Detect which cell encompasses the target text, then output its (X, Y) center coordinate. 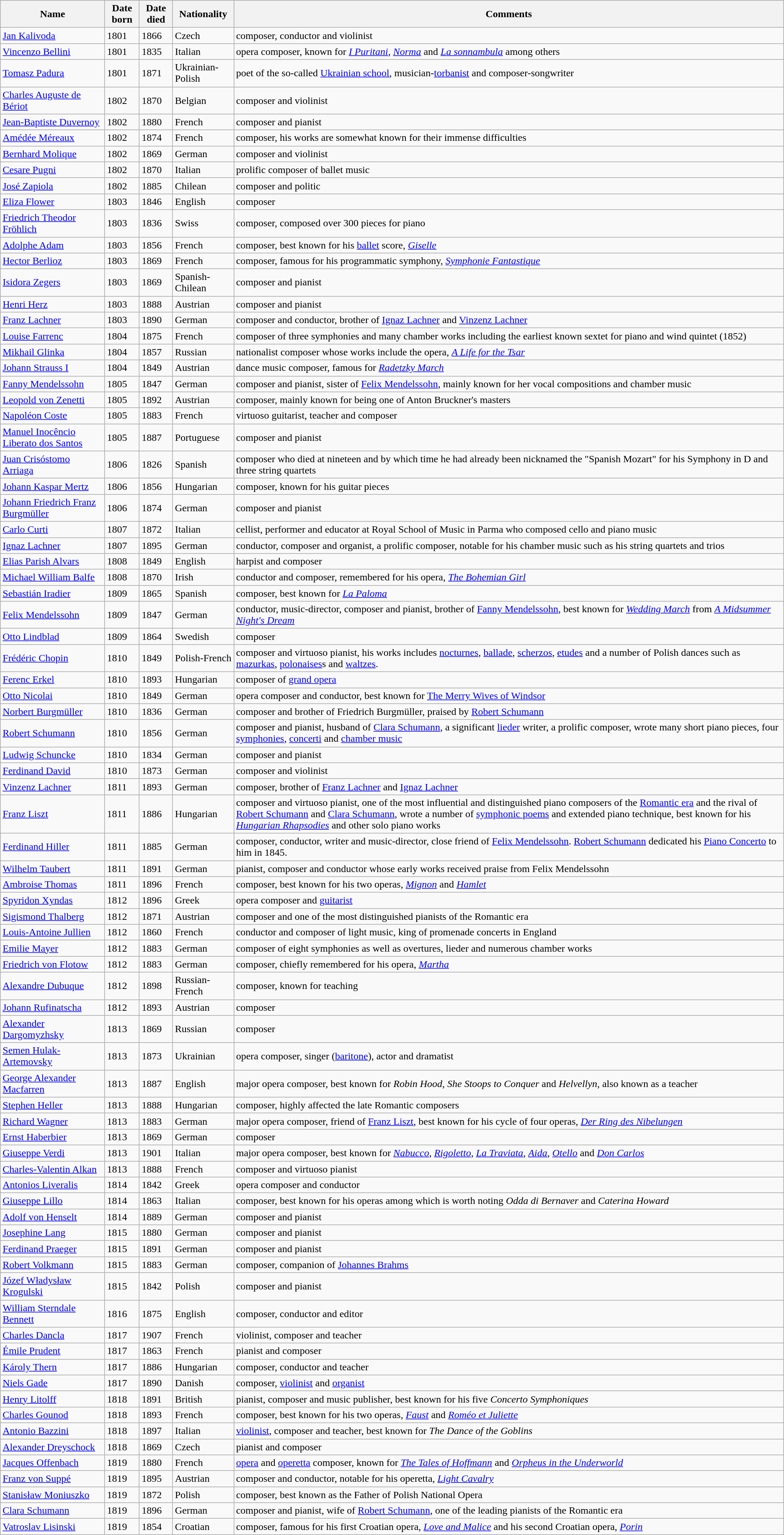
1864 (156, 637)
Comments (508, 14)
composer, conductor and editor (508, 1313)
Michael William Balfe (53, 577)
Swedish (203, 637)
Frédéric Chopin (53, 658)
Alexander Dargomyzhsky (53, 1029)
Cesare Pugni (53, 170)
virtuoso guitarist, teacher and composer (508, 416)
1816 (122, 1313)
Robert Volkmann (53, 1265)
Louise Farrenc (53, 336)
Ferenc Erkel (53, 680)
1865 (156, 593)
conductor and composer of light music, king of promenade concerts in England (508, 932)
Ignaz Lachner (53, 545)
Giuseppe Lillo (53, 1201)
Elias Parish Alvars (53, 562)
Belgian (203, 101)
Ernst Haberbier (53, 1137)
opera composer and conductor (508, 1185)
Name (53, 14)
Charles Auguste de Bériot (53, 101)
composer, mainly known for being one of Anton Bruckner's masters (508, 400)
Juan Crisóstomo Arriaga (53, 464)
Ludwig Schuncke (53, 755)
Norbert Burgmüller (53, 712)
1846 (156, 202)
Adolf von Henselt (53, 1217)
Manuel Inocêncio Liberato dos Santos (53, 437)
1901 (156, 1153)
Spyridon Xyndas (53, 901)
Stephen Heller (53, 1105)
opera composer, known for I Puritani, Norma and La sonnambula among others (508, 52)
Johann Friedrich Franz Burgmüller (53, 508)
composer, chiefly remembered for his opera, Martha (508, 964)
Antonios Liveralis (53, 1185)
Louis-Antoine Jullien (53, 932)
composer, best known as the Father of Polish National Opera (508, 1495)
Otto Nicolai (53, 696)
conductor, music-director, composer and pianist, brother of Fanny Mendelssohn, best known for Wedding March from A Midsummer Night's Dream (508, 615)
Portuguese (203, 437)
composer, known for his guitar pieces (508, 486)
Carlo Curti (53, 529)
composer, violinist and organist (508, 1383)
major opera composer, best known for Nabucco, Rigoletto, La Traviata, Aida, Otello and Don Carlos (508, 1153)
Semen Hulak-Artemovsky (53, 1056)
composer and conductor, notable for his operetta, Light Cavalry (508, 1479)
Russian-French (203, 986)
Amédée Méreaux (53, 138)
Sigismond Thalberg (53, 916)
Isidora Zegers (53, 282)
1834 (156, 755)
composer and politic (508, 186)
composer of three symphonies and many chamber works including the earliest known sextet for piano and wind quintet (1852) (508, 336)
Date born (122, 14)
William Sterndale Bennett (53, 1313)
1826 (156, 464)
Jean-Baptiste Duvernoy (53, 122)
pianist, composer and conductor whose early works received praise from Felix Mendelssohn (508, 869)
Spanish-Chilean (203, 282)
Franz von Suppé (53, 1479)
composer and one of the most distinguished pianists of the Romantic era (508, 916)
Emilie Mayer (53, 948)
Fanny Mendelssohn (53, 384)
Vatroslav Lisinski (53, 1527)
José Zapiola (53, 186)
violinist, composer and teacher, best known for The Dance of the Goblins (508, 1431)
Chilean (203, 186)
composer and brother of Friedrich Burgmüller, praised by Robert Schumann (508, 712)
composer and pianist, wife of Robert Schumann, one of the leading pianists of the Romantic era (508, 1511)
Felix Mendelssohn (53, 615)
Wilhelm Taubert (53, 869)
Émile Prudent (53, 1351)
British (203, 1399)
Nationality (203, 14)
opera and operetta composer, known for The Tales of Hoffmann and Orpheus in the Underworld (508, 1463)
composer and virtuoso pianist (508, 1169)
Jacques Offenbach (53, 1463)
1835 (156, 52)
violinist, composer and teacher (508, 1335)
Johann Kaspar Mertz (53, 486)
conductor and composer, remembered for his opera, The Bohemian Girl (508, 577)
Henry Litolff (53, 1399)
opera composer, singer (baritone), actor and dramatist (508, 1056)
composer, best known for his operas among which is worth noting Odda di Bernaver and Caterina Howard (508, 1201)
Friedrich von Flotow (53, 964)
Polish-French (203, 658)
Ukrainian (203, 1056)
composer of eight symphonies as well as overtures, lieder and numerous chamber works (508, 948)
Croatian (203, 1527)
nationalist composer whose works include the opera, A Life for the Tsar (508, 352)
opera composer and guitarist (508, 901)
Ferdinand Hiller (53, 846)
composer who died at nineteen and by which time he had already been nicknamed the "Spanish Mozart" for his Symphony in D and three string quartets (508, 464)
George Alexander Macfarren (53, 1084)
poet of the so-called Ukrainian school, musician-torbanist and composer-songwriter (508, 73)
Károly Thern (53, 1367)
1892 (156, 400)
Friedrich Theodor Fröhlich (53, 223)
composer, best known for his two operas, Mignon and Hamlet (508, 885)
1854 (156, 1527)
Charles-Valentin Alkan (53, 1169)
major opera composer, best known for Robin Hood, She Stoops to Conquer and Helvellyn, also known as a teacher (508, 1084)
harpist and composer (508, 562)
Stanisław Moniuszko (53, 1495)
dance music composer, famous for Radetzky March (508, 368)
composer, conductor, writer and music-director, close friend of Felix Mendelssohn. Robert Schumann dedicated his Piano Concerto to him in 1845. (508, 846)
composer and pianist, sister of Felix Mendelssohn, mainly known for her vocal compositions and chamber music (508, 384)
composer, famous for his programmatic symphony, Symphonie Fantastique (508, 261)
Franz Liszt (53, 814)
1860 (156, 932)
Tomasz Padura (53, 73)
composer, best known for his ballet score, Giselle (508, 245)
Robert Schumann (53, 733)
composer, conductor and teacher (508, 1367)
Mikhail Glinka (53, 352)
conductor, composer and organist, a prolific composer, notable for his chamber music such as his string quartets and trios (508, 545)
Date died (156, 14)
composer, best known for his two operas, Faust and Roméo et Juliette (508, 1415)
cellist, performer and educator at Royal School of Music in Parma who composed cello and piano music (508, 529)
composer of grand opera (508, 680)
prolific composer of ballet music (508, 170)
Irish (203, 577)
Ferdinand David (53, 771)
Antonio Bazzini (53, 1431)
Leopold von Zenetti (53, 400)
opera composer and conductor, best known for The Merry Wives of Windsor (508, 696)
Johann Strauss I (53, 368)
Vinzenz Lachner (53, 787)
composer, brother of Franz Lachner and Ignaz Lachner (508, 787)
composer and conductor, brother of Ignaz Lachner and Vinzenz Lachner (508, 320)
composer, known for teaching (508, 986)
Józef Władysław Krogulski (53, 1287)
major opera composer, friend of Franz Liszt, best known for his cycle of four operas, Der Ring des Nibelungen (508, 1121)
Otto Lindblad (53, 637)
Ferdinand Praeger (53, 1249)
Hector Berlioz (53, 261)
pianist, composer and music publisher, best known for his five Concerto Symphoniques (508, 1399)
1898 (156, 986)
Clara Schumann (53, 1511)
Jan Kalivoda (53, 36)
Bernhard Molique (53, 154)
composer, best known for La Paloma (508, 593)
Alexander Dreyschock (53, 1447)
Richard Wagner (53, 1121)
Charles Dancla (53, 1335)
Napoléon Coste (53, 416)
Swiss (203, 223)
Josephine Lang (53, 1233)
1897 (156, 1431)
Henri Herz (53, 304)
Franz Lachner (53, 320)
1907 (156, 1335)
Giuseppe Verdi (53, 1153)
composer, composed over 300 pieces for piano (508, 223)
composer, companion of Johannes Brahms (508, 1265)
composer, highly affected the late Romantic composers (508, 1105)
1857 (156, 352)
Ukrainian-Polish (203, 73)
Adolphe Adam (53, 245)
Niels Gade (53, 1383)
composer, famous for his first Croatian opera, Love and Malice and his second Croatian opera, Porin (508, 1527)
Alexandre Dubuque (53, 986)
Charles Gounod (53, 1415)
1889 (156, 1217)
Eliza Flower (53, 202)
Ambroise Thomas (53, 885)
composer, his works are somewhat known for their immense difficulties (508, 138)
1866 (156, 36)
Johann Rufinatscha (53, 1007)
Danish (203, 1383)
Sebastián Iradier (53, 593)
Vincenzo Bellini (53, 52)
composer, conductor and violinist (508, 36)
